Pinpoint the cell where the given text exists, returning its (X, Y) midpoint coordinate. 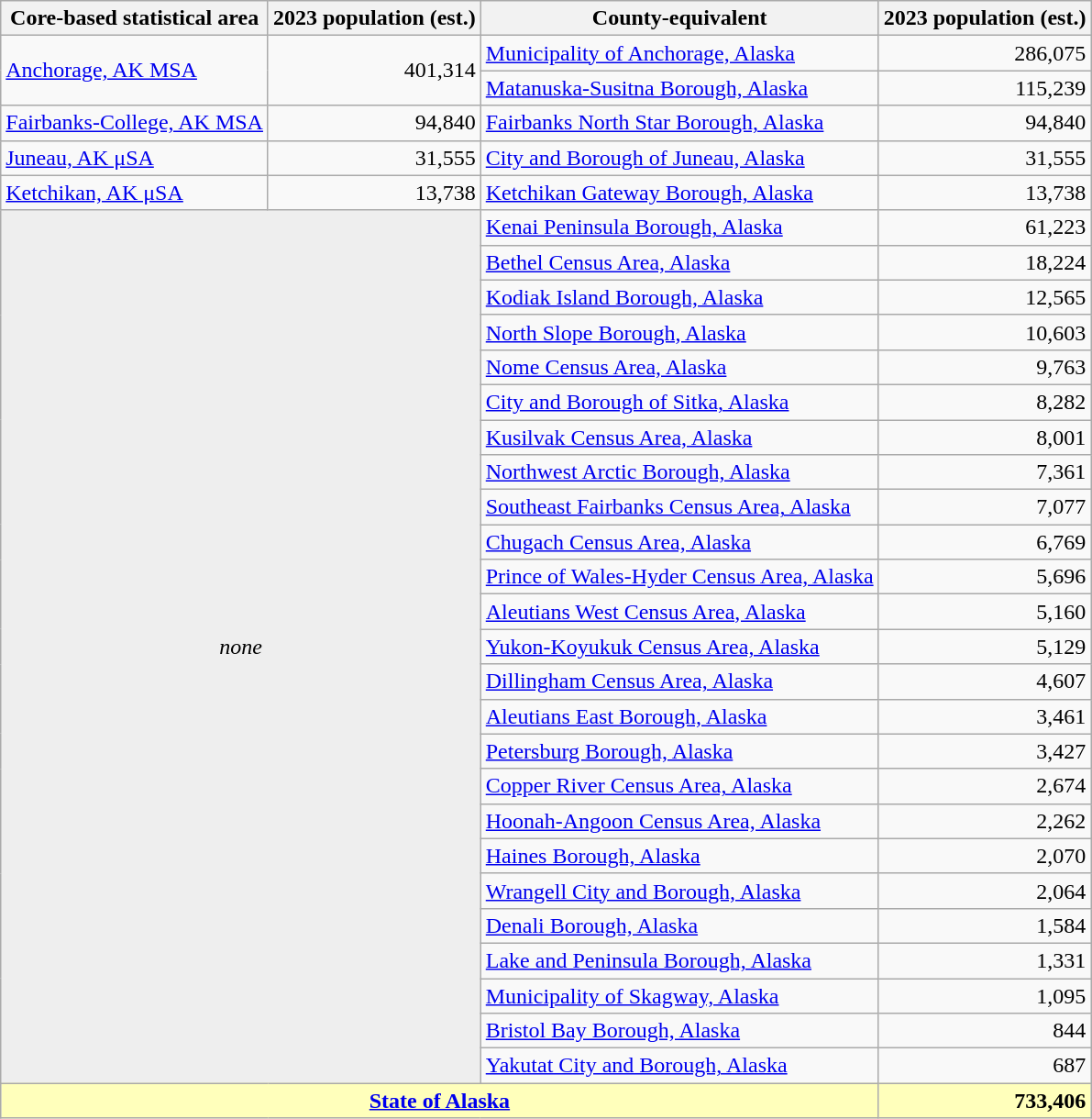
Dillingham Census Area, Alaska (679, 681)
3,461 (985, 716)
9,763 (985, 367)
North Slope Borough, Alaska (679, 332)
Bethel Census Area, Alaska (679, 262)
Nome Census Area, Alaska (679, 367)
12,565 (985, 297)
Copper River Census Area, Alaska (679, 786)
61,223 (985, 227)
4,607 (985, 681)
Aleutians East Borough, Alaska (679, 716)
Wrangell City and Borough, Alaska (679, 891)
Yakutat City and Borough, Alaska (679, 1066)
8,282 (985, 402)
Petersburg Borough, Alaska (679, 751)
Kodiak Island Borough, Alaska (679, 297)
Municipality of Anchorage, Alaska (679, 53)
Chugach Census Area, Alaska (679, 542)
2,262 (985, 821)
18,224 (985, 262)
Kusilvak Census Area, Alaska (679, 438)
1,095 (985, 995)
Municipality of Skagway, Alaska (679, 995)
City and Borough of Sitka, Alaska (679, 402)
Aleutians West Census Area, Alaska (679, 612)
2,070 (985, 856)
Prince of Wales-Hyder Census Area, Alaska (679, 577)
733,406 (985, 1101)
3,427 (985, 751)
Fairbanks-College, AK MSA (135, 123)
Ketchikan, AK μSA (135, 193)
Ketchikan Gateway Borough, Alaska (679, 193)
5,129 (985, 647)
1,584 (985, 925)
Anchorage, AK MSA (135, 71)
Northwest Arctic Borough, Alaska (679, 472)
115,239 (985, 88)
5,696 (985, 577)
8,001 (985, 438)
286,075 (985, 53)
Fairbanks North Star Borough, Alaska (679, 123)
Yukon-Koyukuk Census Area, Alaska (679, 647)
1,331 (985, 960)
6,769 (985, 542)
2,674 (985, 786)
2,064 (985, 891)
Southeast Fairbanks Census Area, Alaska (679, 507)
County-equivalent (679, 18)
Juneau, AK μSA (135, 158)
Hoonah-Angoon Census Area, Alaska (679, 821)
401,314 (374, 71)
none (240, 647)
5,160 (985, 612)
Denali Borough, Alaska (679, 925)
687 (985, 1066)
Lake and Peninsula Borough, Alaska (679, 960)
10,603 (985, 332)
Haines Borough, Alaska (679, 856)
Matanuska-Susitna Borough, Alaska (679, 88)
7,361 (985, 472)
Kenai Peninsula Borough, Alaska (679, 227)
Bristol Bay Borough, Alaska (679, 1031)
844 (985, 1031)
State of Alaska (440, 1101)
City and Borough of Juneau, Alaska (679, 158)
Core-based statistical area (135, 18)
7,077 (985, 507)
